Extract the [X, Y] coordinate from the center of the cell holding the provided text.  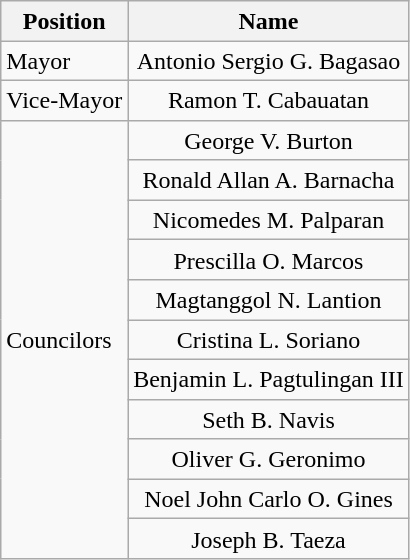
Position [64, 21]
Ronald Allan A. Barnacha [269, 180]
Ramon T. Cabauatan [269, 100]
Seth B. Navis [269, 419]
Mayor [64, 61]
Oliver G. Geronimo [269, 459]
Prescilla O. Marcos [269, 260]
Nicomedes M. Palparan [269, 220]
Vice-Mayor [64, 100]
Benjamin L. Pagtulingan III [269, 379]
George V. Burton [269, 140]
Name [269, 21]
Antonio Sergio G. Bagasao [269, 61]
Joseph B. Taeza [269, 539]
Councilors [64, 339]
Cristina L. Soriano [269, 340]
Magtanggol N. Lantion [269, 300]
Noel John Carlo O. Gines [269, 499]
